From the cell containing the given text, extract its center point as [x, y] coordinate. 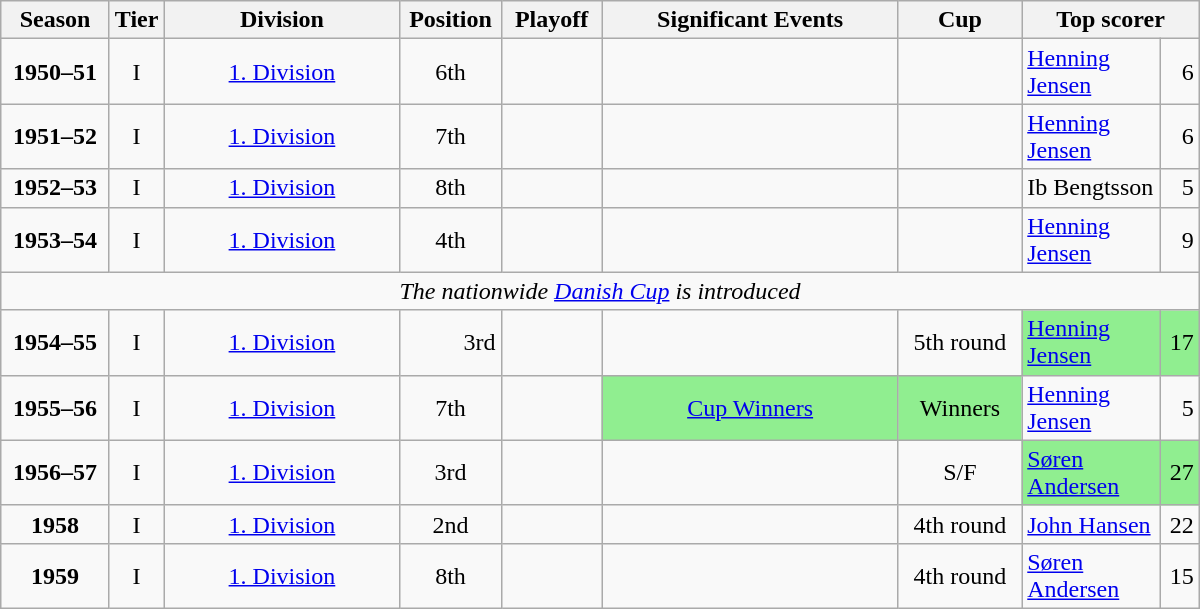
1959 [56, 576]
1950–51 [56, 72]
Ib Bengtsson [1092, 188]
1954–55 [56, 342]
1955–56 [56, 408]
27 [1180, 472]
Playoff [552, 20]
1956–57 [56, 472]
Position [450, 20]
Season [56, 20]
S/F [960, 472]
Significant Events [750, 20]
9 [1180, 240]
Division [282, 20]
4th [450, 240]
John Hansen [1092, 524]
Winners [960, 408]
1951–52 [56, 136]
17 [1180, 342]
Tier [136, 20]
1953–54 [56, 240]
5th round [960, 342]
1952–53 [56, 188]
15 [1180, 576]
6th [450, 72]
1958 [56, 524]
Top scorer [1111, 20]
Cup Winners [750, 408]
The nationwide Danish Cup is introduced [600, 291]
22 [1180, 524]
2nd [450, 524]
Cup [960, 20]
